Extract the [x, y] coordinate from the center of the cell holding the provided text.  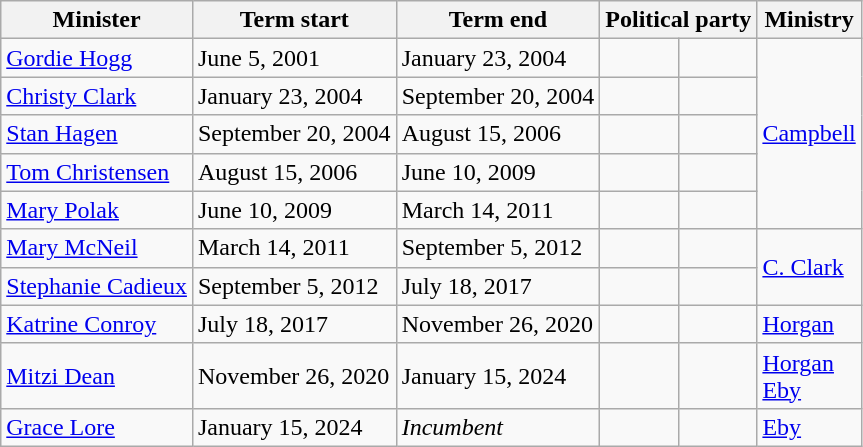
Stephanie Cadieux [97, 286]
C. Clark [809, 267]
HorganEby [809, 376]
Gordie Hogg [97, 58]
Katrine Conroy [97, 324]
Term end [498, 20]
Stan Hagen [97, 134]
Christy Clark [97, 96]
Minister [97, 20]
Incumbent [498, 427]
Campbell [809, 134]
Horgan [809, 324]
Mary Polak [97, 210]
Mitzi Dean [97, 376]
Eby [809, 427]
June 5, 2001 [294, 58]
Political party [678, 20]
Ministry [809, 20]
Term start [294, 20]
Tom Christensen [97, 172]
Mary McNeil [97, 248]
Grace Lore [97, 427]
